For the text-containing cell, return its midpoint in [X, Y] coordinate format. 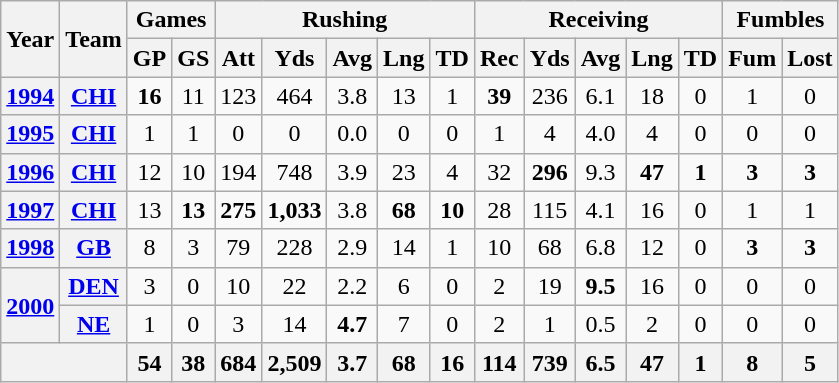
4.7 [352, 324]
1995 [30, 134]
Team [94, 39]
9.3 [600, 172]
123 [238, 96]
3.9 [352, 172]
0.5 [600, 324]
18 [652, 96]
1998 [30, 248]
739 [550, 362]
6 [404, 286]
GP [149, 58]
Fumbles [780, 20]
Rushing [345, 20]
Year [30, 39]
1997 [30, 210]
19 [550, 286]
194 [238, 172]
54 [149, 362]
1994 [30, 96]
3.7 [352, 362]
28 [499, 210]
2.2 [352, 286]
2,509 [294, 362]
6.8 [600, 248]
228 [294, 248]
1,033 [294, 210]
115 [550, 210]
Att [238, 58]
9.5 [600, 286]
236 [550, 96]
0.0 [352, 134]
39 [499, 96]
2.9 [352, 248]
6.1 [600, 96]
296 [550, 172]
11 [194, 96]
5 [810, 362]
Fum [752, 58]
Games [170, 20]
4.0 [600, 134]
464 [294, 96]
NE [94, 324]
114 [499, 362]
GB [94, 248]
748 [294, 172]
684 [238, 362]
22 [294, 286]
23 [404, 172]
275 [238, 210]
Receiving [598, 20]
79 [238, 248]
2000 [30, 305]
7 [404, 324]
GS [194, 58]
6.5 [600, 362]
38 [194, 362]
32 [499, 172]
Lost [810, 58]
4.1 [600, 210]
1996 [30, 172]
Rec [499, 58]
DEN [94, 286]
